Determine the (x, y) coordinate at the center of the cell enclosing the given text.  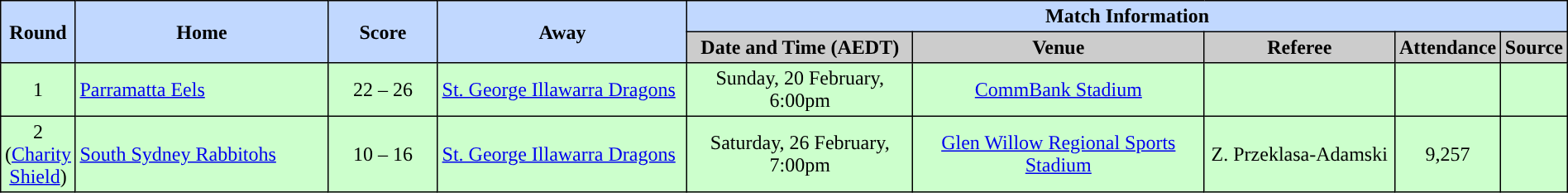
Sunday, 20 February, 6:00pm (801, 89)
22 – 26 (384, 89)
Away (562, 31)
Z. Przeklasa-Adamski (1300, 154)
South Sydney Rabbitohs (202, 154)
Venue (1059, 47)
9,257 (1448, 154)
Home (202, 31)
Saturday, 26 February, 7:00pm (801, 154)
Match Information (1127, 17)
Score (384, 31)
CommBank Stadium (1059, 89)
10 – 16 (384, 154)
Source (1535, 47)
Round (38, 31)
Glen Willow Regional Sports Stadium (1059, 154)
Referee (1300, 47)
Attendance (1448, 47)
2(Charity Shield) (38, 154)
Date and Time (AEDT) (801, 47)
1 (38, 89)
Parramatta Eels (202, 89)
